Provide the [X, Y] coordinate of the cell's center where the given text is located.  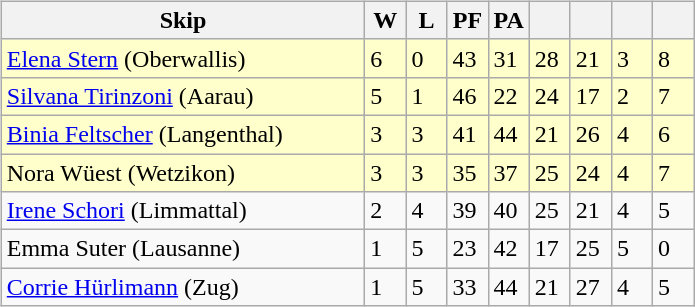
43 [468, 58]
Skip [183, 20]
Silvana Tirinzoni (Aarau) [183, 96]
33 [468, 287]
8 [672, 58]
Binia Feltscher (Langenthal) [183, 134]
26 [590, 134]
L [426, 20]
W [386, 20]
41 [468, 134]
35 [468, 173]
PA [508, 20]
28 [550, 58]
Corrie Hürlimann (Zug) [183, 287]
Emma Suter (Lausanne) [183, 249]
37 [508, 173]
42 [508, 249]
Irene Schori (Limmattal) [183, 211]
22 [508, 96]
40 [508, 211]
PF [468, 20]
Elena Stern (Oberwallis) [183, 58]
31 [508, 58]
39 [468, 211]
Nora Wüest (Wetzikon) [183, 173]
46 [468, 96]
27 [590, 287]
23 [468, 249]
